Find where the given text appears and provide that cell's center as [X, Y] coordinate. 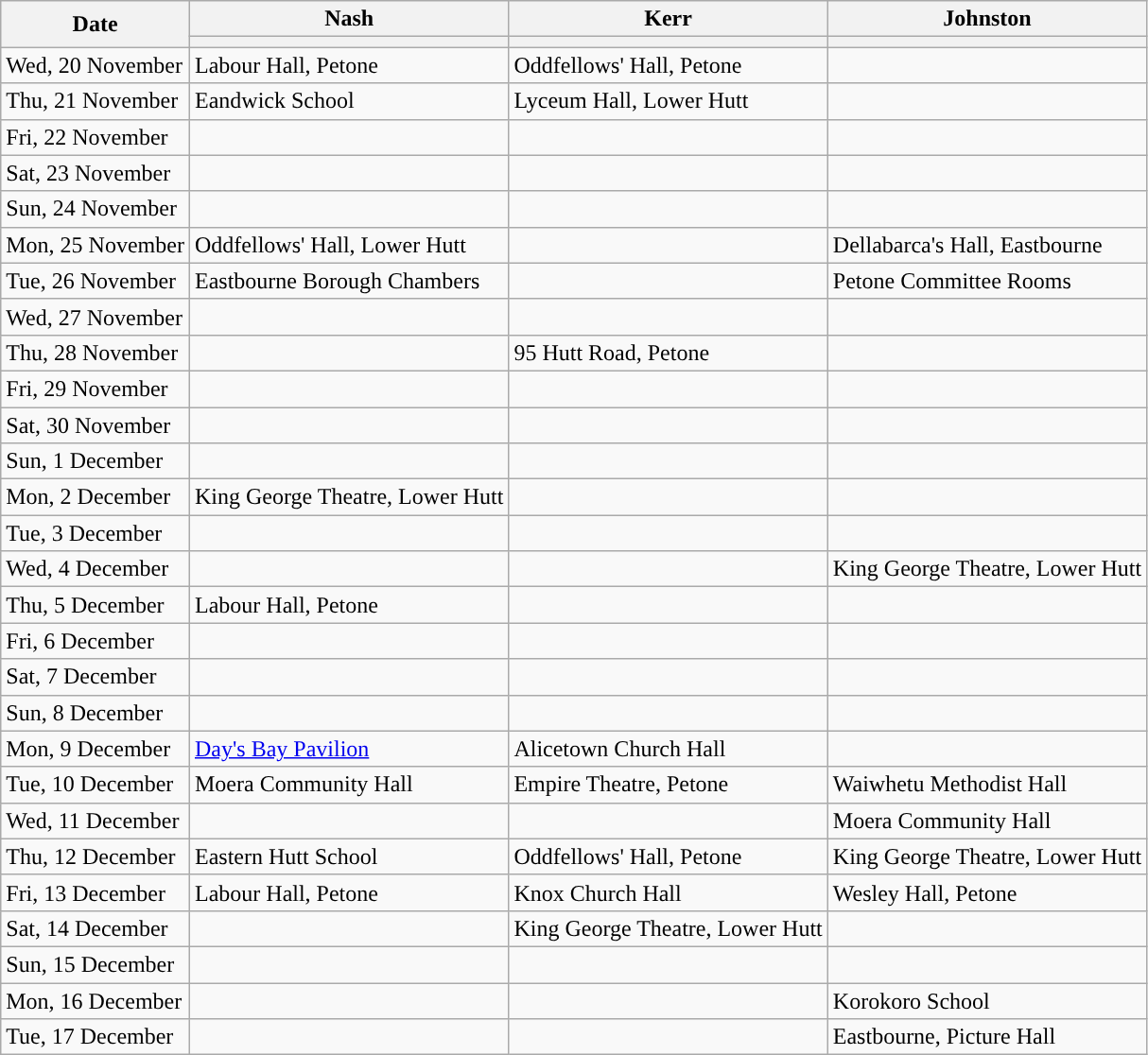
Thu, 28 November [96, 353]
Mon, 2 December [96, 497]
Mon, 9 December [96, 749]
Sun, 24 November [96, 209]
95 Hutt Road, Petone [668, 353]
Sun, 1 December [96, 461]
Thu, 5 December [96, 605]
Fri, 29 November [96, 389]
Tue, 3 December [96, 533]
Empire Theatre, Petone [668, 785]
Thu, 21 November [96, 101]
Lyceum Hall, Lower Hutt [668, 101]
Sat, 7 December [96, 677]
Petone Committee Rooms [987, 281]
Eastern Hutt School [348, 856]
Sat, 14 December [96, 928]
Mon, 25 November [96, 245]
Sat, 30 November [96, 424]
Nash [348, 19]
Alicetown Church Hall [668, 749]
Dellabarca's Hall, Eastbourne [987, 245]
Wesley Hall, Petone [987, 892]
Tue, 10 December [96, 785]
Korokoro School [987, 1001]
Johnston [987, 19]
Eandwick School [348, 101]
Tue, 26 November [96, 281]
Fri, 22 November [96, 137]
Tue, 17 December [96, 1037]
Sun, 15 December [96, 964]
Knox Church Hall [668, 892]
Mon, 16 December [96, 1001]
Waiwhetu Methodist Hall [987, 785]
Oddfellows' Hall, Lower Hutt [348, 245]
Kerr [668, 19]
Eastbourne Borough Chambers [348, 281]
Fri, 6 December [96, 641]
Wed, 4 December [96, 569]
Fri, 13 December [96, 892]
Day's Bay Pavilion [348, 749]
Date [96, 25]
Sat, 23 November [96, 173]
Sun, 8 December [96, 713]
Thu, 12 December [96, 856]
Wed, 11 December [96, 821]
Eastbourne, Picture Hall [987, 1037]
Wed, 27 November [96, 317]
Wed, 20 November [96, 65]
